Capture the cell that displays the provided text and extract its [X, Y] central coordinate. 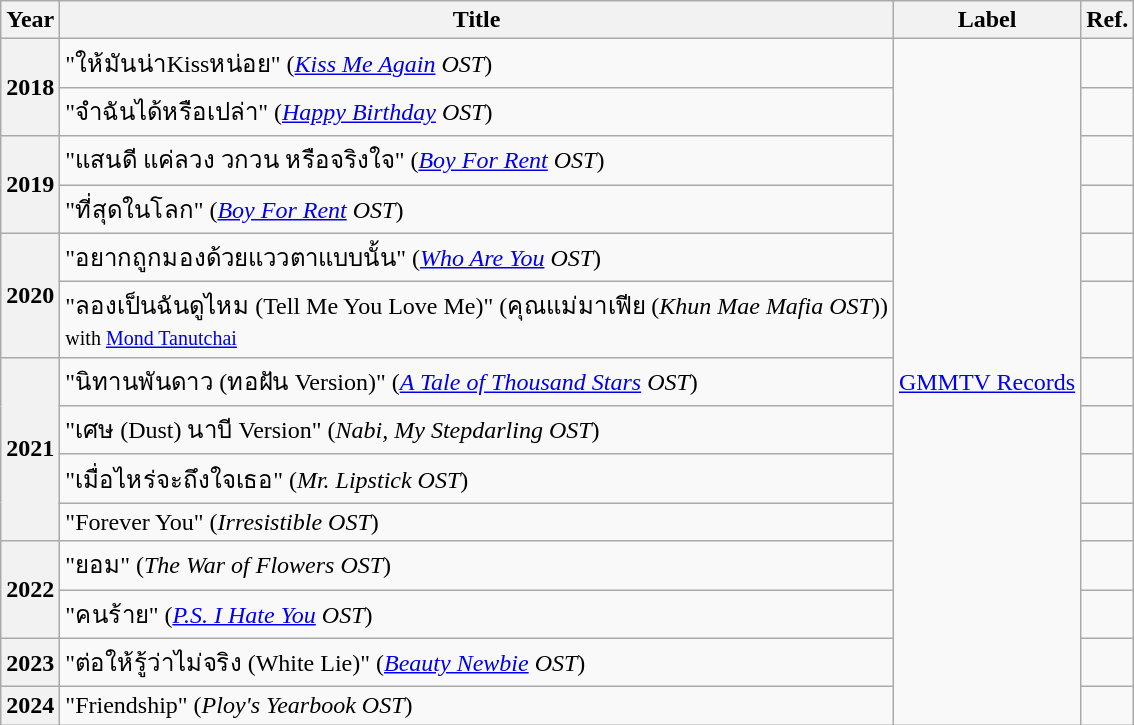
2018 [30, 88]
Ref. [1108, 20]
"อยากถูกมองด้วยแววตาแบบนั้น" (Who Are You OST) [477, 258]
"Friendship" (Ploy's Yearbook OST) [477, 706]
"ต่อให้รู้ว่าไม่จริง (White Lie)" (Beauty Newbie OST) [477, 662]
"ที่สุดในโลก" (Boy For Rent OST) [477, 208]
2019 [30, 184]
"คนร้าย" (P.S. I Hate You OST) [477, 614]
Title [477, 20]
2022 [30, 590]
"ลองเป็นฉันดูไหม (Tell Me You Love Me)" (คุณแม่มาเฟีย (Khun Mae Mafia OST))with Mond Tanutchai [477, 320]
2020 [30, 295]
"ให้มันน่าKissหน่อย" (Kiss Me Again OST) [477, 64]
"Forever You" (Irresistible OST) [477, 522]
"นิทานพันดาว (ทอฝัน Version)" (A Tale of Thousand Stars OST) [477, 382]
"จำฉันได้หรือเปล่า" (Happy Birthday OST) [477, 112]
"เศษ (Dust) นาบี Version" (Nabi, My Stepdarling OST) [477, 430]
"เมื่อไหร่จะถึงใจเธอ" (Mr. Lipstick OST) [477, 478]
GMMTV Records [986, 382]
"ยอม" (The War of Flowers OST) [477, 566]
2024 [30, 706]
Year [30, 20]
2021 [30, 449]
"แสนดี แค่ลวง วกวน หรือจริงใจ" (Boy For Rent OST) [477, 160]
Label [986, 20]
2023 [30, 662]
